Output the (X, Y) coordinate of the center of the cell containing the given text.  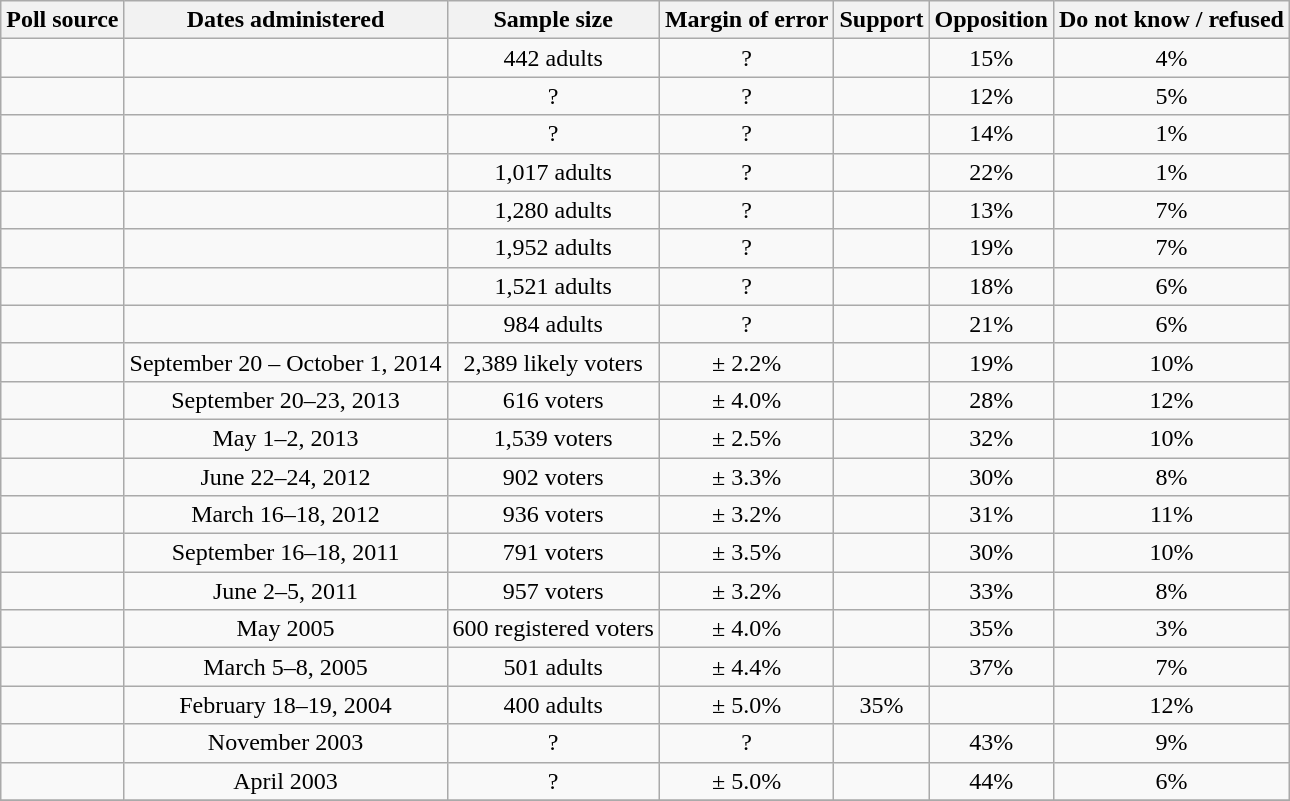
April 2003 (286, 781)
June 22–24, 2012 (286, 477)
21% (991, 324)
1,539 voters (553, 438)
± 2.2% (746, 362)
March 16–18, 2012 (286, 515)
± 3.5% (746, 553)
3% (1171, 629)
September 20–23, 2013 (286, 400)
4% (1171, 58)
984 adults (553, 324)
February 18–19, 2004 (286, 705)
Poll source (62, 20)
November 2003 (286, 743)
902 voters (553, 477)
September 16–18, 2011 (286, 553)
5% (1171, 96)
1,952 adults (553, 248)
44% (991, 781)
Opposition (991, 20)
11% (1171, 515)
15% (991, 58)
Margin of error (746, 20)
Sample size (553, 20)
14% (991, 134)
31% (991, 515)
28% (991, 400)
33% (991, 591)
1,521 adults (553, 286)
9% (1171, 743)
600 registered voters (553, 629)
442 adults (553, 58)
501 adults (553, 667)
32% (991, 438)
Support (882, 20)
± 2.5% (746, 438)
± 3.3% (746, 477)
March 5–8, 2005 (286, 667)
22% (991, 172)
791 voters (553, 553)
18% (991, 286)
2,389 likely voters (553, 362)
Do not know / refused (1171, 20)
616 voters (553, 400)
1,280 adults (553, 210)
936 voters (553, 515)
43% (991, 743)
June 2–5, 2011 (286, 591)
400 adults (553, 705)
1,017 adults (553, 172)
13% (991, 210)
37% (991, 667)
May 1–2, 2013 (286, 438)
Dates administered (286, 20)
May 2005 (286, 629)
957 voters (553, 591)
September 20 – October 1, 2014 (286, 362)
± 4.4% (746, 667)
